Identify which cell holds the provided text, then report its [x, y] central coordinate. 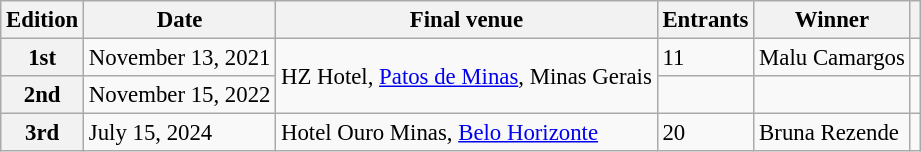
11 [706, 58]
Malu Camargos [832, 58]
November 13, 2021 [180, 58]
HZ Hotel, Patos de Minas, Minas Gerais [466, 76]
1st [42, 58]
Hotel Ouro Minas, Belo Horizonte [466, 133]
3rd [42, 133]
Entrants [706, 20]
Bruna Rezende [832, 133]
Date [180, 20]
2nd [42, 95]
Edition [42, 20]
July 15, 2024 [180, 133]
20 [706, 133]
Winner [832, 20]
November 15, 2022 [180, 95]
Final venue [466, 20]
